Return [x, y] of the center of cell containing provided text 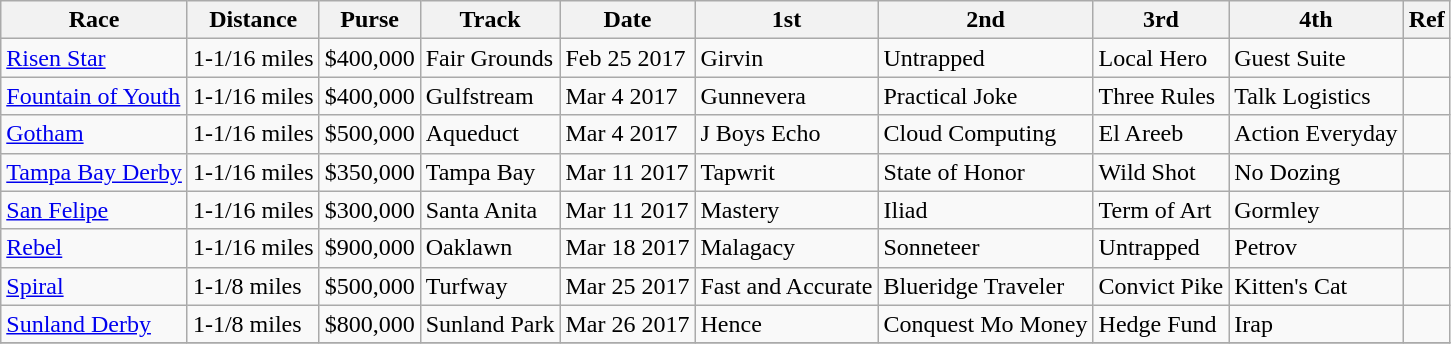
Ref [1426, 20]
Blueridge Traveler [986, 286]
Irap [1316, 324]
Action Everyday [1316, 134]
Race [94, 20]
Conquest Mo Money [986, 324]
Wild Shot [1161, 172]
Kitten's Cat [1316, 286]
Sunland Derby [94, 324]
Talk Logistics [1316, 96]
No Dozing [1316, 172]
Girvin [786, 58]
Malagacy [786, 248]
Tapwrit [786, 172]
Practical Joke [986, 96]
$350,000 [370, 172]
1st [786, 20]
Sunland Park [490, 324]
Gormley [1316, 210]
Rebel [94, 248]
$300,000 [370, 210]
Gulfstream [490, 96]
Aqueduct [490, 134]
Gotham [94, 134]
Iliad [986, 210]
Feb 25 2017 [628, 58]
Track [490, 20]
Date [628, 20]
Spiral [94, 286]
Term of Art [1161, 210]
San Felipe [94, 210]
2nd [986, 20]
Turfway [490, 286]
Local Hero [1161, 58]
Risen Star [94, 58]
Mar 26 2017 [628, 324]
Convict Pike [1161, 286]
Santa Anita [490, 210]
Fast and Accurate [786, 286]
3rd [1161, 20]
Tampa Bay Derby [94, 172]
Sonneteer [986, 248]
Fountain of Youth [94, 96]
$800,000 [370, 324]
$900,000 [370, 248]
Three Rules [1161, 96]
Guest Suite [1316, 58]
Petrov [1316, 248]
Mastery [786, 210]
Purse [370, 20]
State of Honor [986, 172]
Cloud Computing [986, 134]
Gunnevera [786, 96]
Distance [253, 20]
Mar 25 2017 [628, 286]
4th [1316, 20]
Oaklawn [490, 248]
Mar 18 2017 [628, 248]
El Areeb [1161, 134]
Hedge Fund [1161, 324]
Fair Grounds [490, 58]
Hence [786, 324]
Tampa Bay [490, 172]
J Boys Echo [786, 134]
